Find where the given text appears and provide that cell's center as [x, y] coordinate. 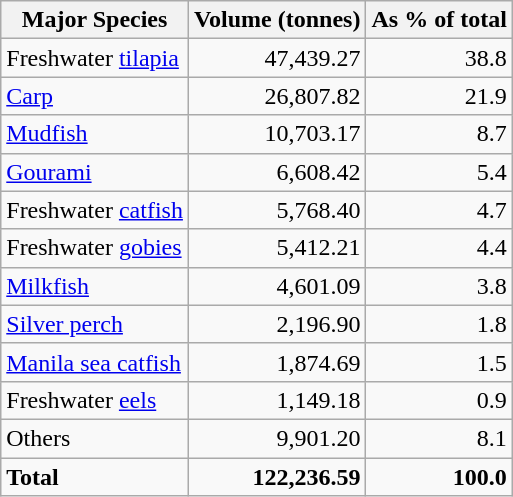
4,601.09 [277, 286]
4.4 [439, 248]
5,768.40 [277, 210]
Silver perch [95, 324]
2,196.90 [277, 324]
9,901.20 [277, 438]
47,439.27 [277, 58]
21.9 [439, 96]
1,149.18 [277, 400]
Freshwater tilapia [95, 58]
Total [95, 477]
Manila sea catfish [95, 362]
10,703.17 [277, 134]
38.8 [439, 58]
Major Species [95, 20]
Carp [95, 96]
Volume (tonnes) [277, 20]
Gourami [95, 172]
4.7 [439, 210]
Freshwater eels [95, 400]
Milkfish [95, 286]
3.8 [439, 286]
Freshwater gobies [95, 248]
1,874.69 [277, 362]
100.0 [439, 477]
122,236.59 [277, 477]
5.4 [439, 172]
Mudfish [95, 134]
26,807.82 [277, 96]
5,412.21 [277, 248]
Others [95, 438]
1.8 [439, 324]
6,608.42 [277, 172]
As % of total [439, 20]
Freshwater catfish [95, 210]
0.9 [439, 400]
1.5 [439, 362]
8.1 [439, 438]
8.7 [439, 134]
